Provide the [X, Y] coordinate of the cell's center where the given text is located.  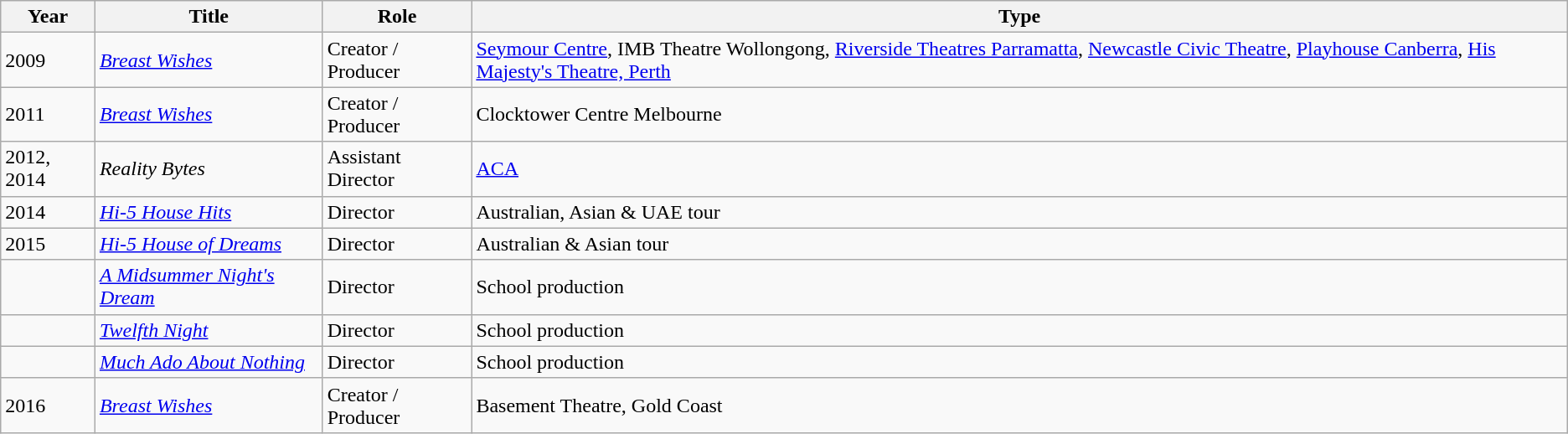
Year [49, 17]
Twelfth Night [209, 330]
Title [209, 17]
A Midsummer Night's Dream [209, 287]
Hi-5 House of Dreams [209, 244]
Australian, Asian & UAE tour [1019, 212]
2011 [49, 114]
Seymour Centre, IMB Theatre Wollongong, Riverside Theatres Parramatta, Newcastle Civic Theatre, Playhouse Canberra, His Majesty's Theatre, Perth [1019, 60]
Hi-5 House Hits [209, 212]
Much Ado About Nothing [209, 362]
Type [1019, 17]
Assistant Director [397, 169]
Australian & Asian tour [1019, 244]
2016 [49, 406]
Basement Theatre, Gold Coast [1019, 406]
ACA [1019, 169]
Reality Bytes [209, 169]
Clocktower Centre Melbourne [1019, 114]
2012, 2014 [49, 169]
2009 [49, 60]
2015 [49, 244]
Role [397, 17]
2014 [49, 212]
